Provide the [X, Y] coordinate of the cell's center where the given text is located.  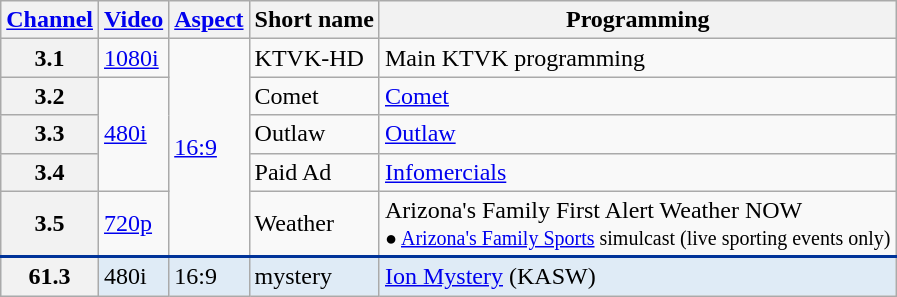
3.3 [50, 134]
KTVK-HD [314, 58]
mystery [314, 276]
720p [134, 224]
Ion Mystery (KASW) [638, 276]
Weather [314, 224]
Short name [314, 20]
Video [134, 20]
Main KTVK programming [638, 58]
3.4 [50, 172]
3.2 [50, 96]
Arizona's Family First Alert Weather NOW● Arizona's Family Sports simulcast (live sporting events only) [638, 224]
61.3 [50, 276]
Paid Ad [314, 172]
Programming [638, 20]
Channel [50, 20]
3.1 [50, 58]
1080i [134, 58]
Aspect [209, 20]
3.5 [50, 224]
Infomercials [638, 172]
